Return [X, Y] of the center of cell containing provided text 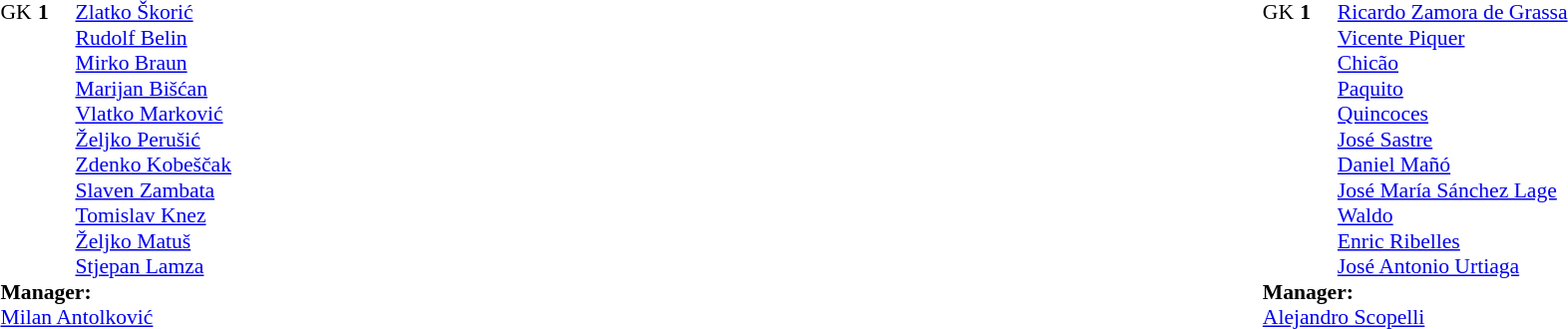
Stjepan Lamza [154, 266]
José María Sánchez Lage [1452, 190]
Vicente Piquer [1452, 38]
Enric Ribelles [1452, 241]
Waldo [1452, 216]
Marijan Bišćan [154, 89]
José Antonio Urtiaga [1452, 266]
Ricardo Zamora de Grassa [1452, 13]
José Sastre [1452, 140]
Zlatko Škorić [154, 13]
Mirko Braun [154, 63]
Rudolf Belin [154, 38]
Slaven Zambata [154, 190]
Tomislav Knez [154, 216]
Željko Matuš [154, 241]
Chicão [1452, 63]
Zdenko Kobeščak [154, 164]
Vlatko Marković [154, 115]
Željko Perušić [154, 140]
Quincoces [1452, 115]
Daniel Mañó [1452, 164]
Paquito [1452, 89]
